Scan for the cell matching the given text and deliver its [x, y] coordinate at center. 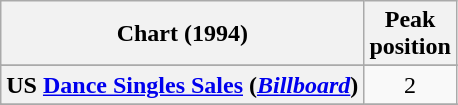
Chart (1994) [182, 34]
US Dance Singles Sales (Billboard) [182, 85]
2 [410, 85]
Peakposition [410, 34]
